Pinpoint the cell where the given text exists, returning its [x, y] midpoint coordinate. 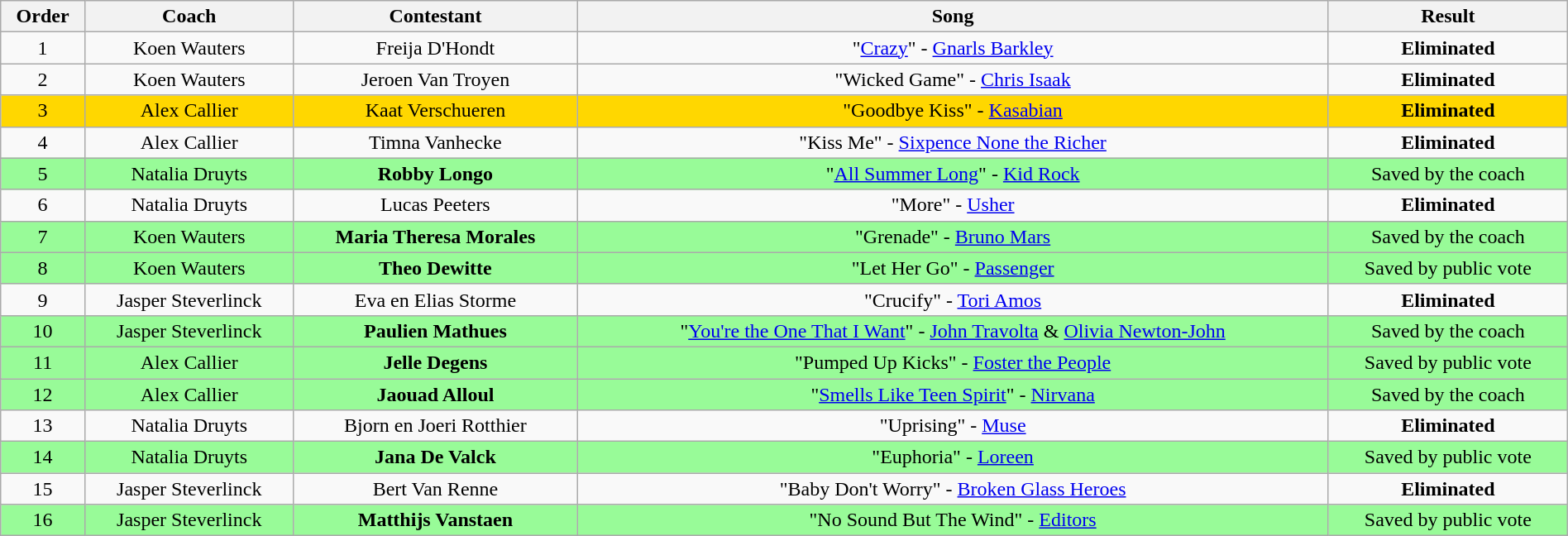
Bert Van Renne [435, 489]
Robby Longo [435, 174]
10 [43, 331]
12 [43, 395]
Jelle Degens [435, 362]
"Euphoria" - Loreen [953, 457]
6 [43, 205]
Kaat Verschueren [435, 111]
Timna Vanhecke [435, 142]
13 [43, 426]
4 [43, 142]
Result [1447, 17]
"Baby Don't Worry" - Broken Glass Heroes [953, 489]
"You're the One That I Want" - John Travolta & Olivia Newton-John [953, 331]
Theo Dewitte [435, 268]
Jana De Valck [435, 457]
"No Sound But The Wind" - Editors [953, 520]
"Smells Like Teen Spirit" - Nirvana [953, 395]
"Wicked Game" - Chris Isaak [953, 79]
Order [43, 17]
3 [43, 111]
Eva en Elias Storme [435, 299]
Contestant [435, 17]
2 [43, 79]
Paulien Mathues [435, 331]
"Kiss Me" - Sixpence None the Richer [953, 142]
"Pumped Up Kicks" - Foster the People [953, 362]
14 [43, 457]
15 [43, 489]
5 [43, 174]
"Grenade" - Bruno Mars [953, 237]
9 [43, 299]
Maria Theresa Morales [435, 237]
"Uprising" - Muse [953, 426]
8 [43, 268]
Coach [189, 17]
"Crucify" - Tori Amos [953, 299]
"Goodbye Kiss" - Kasabian [953, 111]
Matthijs Vanstaen [435, 520]
Jeroen Van Troyen [435, 79]
"Crazy" - Gnarls Barkley [953, 48]
Song [953, 17]
"All Summer Long" - Kid Rock [953, 174]
"More" - Usher [953, 205]
Jaouad Alloul [435, 395]
Bjorn en Joeri Rotthier [435, 426]
16 [43, 520]
Lucas Peeters [435, 205]
7 [43, 237]
1 [43, 48]
"Let Her Go" - Passenger [953, 268]
Freija D'Hondt [435, 48]
11 [43, 362]
